Output the (X, Y) coordinate of the center of the cell containing the given text.  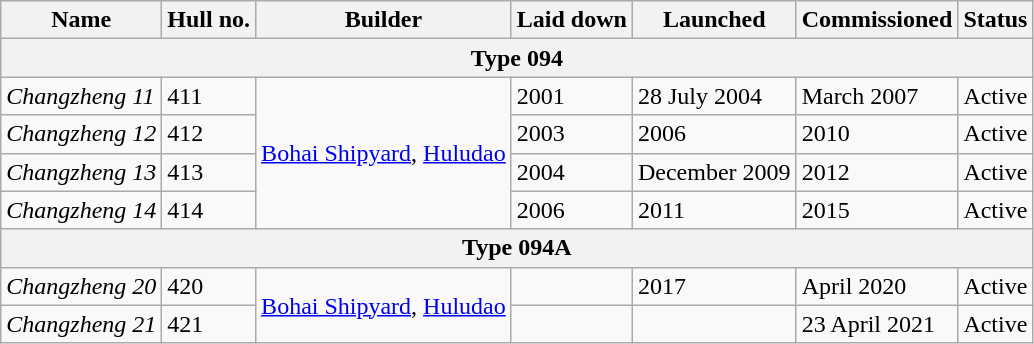
412 (209, 134)
411 (209, 96)
April 2020 (877, 286)
Commissioned (877, 20)
Changzheng 13 (82, 172)
2011 (714, 210)
December 2009 (714, 172)
Changzheng 14 (82, 210)
2001 (572, 96)
413 (209, 172)
2004 (572, 172)
Builder (384, 20)
2017 (714, 286)
Changzheng 12 (82, 134)
2003 (572, 134)
28 July 2004 (714, 96)
2010 (877, 134)
Changzheng 20 (82, 286)
Laid down (572, 20)
Changzheng 11 (82, 96)
2012 (877, 172)
23 April 2021 (877, 324)
414 (209, 210)
Type 094 (517, 58)
March 2007 (877, 96)
421 (209, 324)
Status (996, 20)
Name (82, 20)
Hull no. (209, 20)
Launched (714, 20)
420 (209, 286)
2015 (877, 210)
Changzheng 21 (82, 324)
Type 094A (517, 248)
